Output the [X, Y] coordinate of the center of the cell containing the given text.  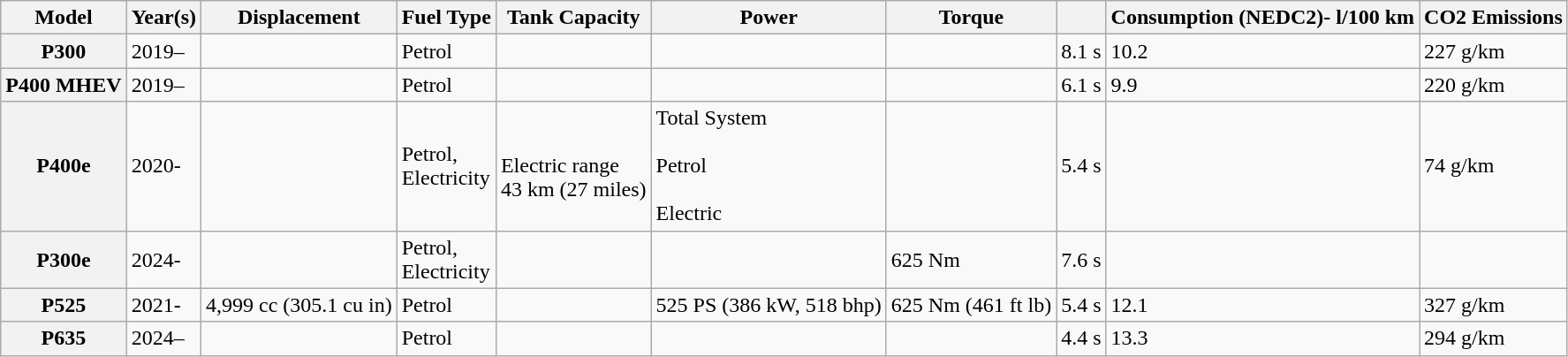
327 g/km [1494, 305]
7.6 s [1081, 260]
Consumption (NEDC2)- l/100 km [1262, 18]
525 PS (386 kW, 518 bhp) [769, 305]
625 Nm (461 ft lb) [971, 305]
Electric range43 km (27 miles) [573, 166]
Tank Capacity [573, 18]
Total SystemPetrolElectric [769, 166]
Fuel Type [446, 18]
74 g/km [1494, 166]
Displacement [299, 18]
P525 [64, 305]
9.9 [1262, 85]
227 g/km [1494, 51]
Torque [971, 18]
Power [769, 18]
6.1 s [1081, 85]
P300e [64, 260]
2024- [163, 260]
12.1 [1262, 305]
P300 [64, 51]
CO2 Emissions [1494, 18]
2021- [163, 305]
Model [64, 18]
220 g/km [1494, 85]
P635 [64, 338]
2020- [163, 166]
10.2 [1262, 51]
4.4 s [1081, 338]
P400 MHEV [64, 85]
Year(s) [163, 18]
294 g/km [1494, 338]
2024– [163, 338]
P400e [64, 166]
8.1 s [1081, 51]
13.3 [1262, 338]
4,999 cc (305.1 cu in) [299, 305]
625 Nm [971, 260]
